From the cell containing the given text, extract its center point as [x, y] coordinate. 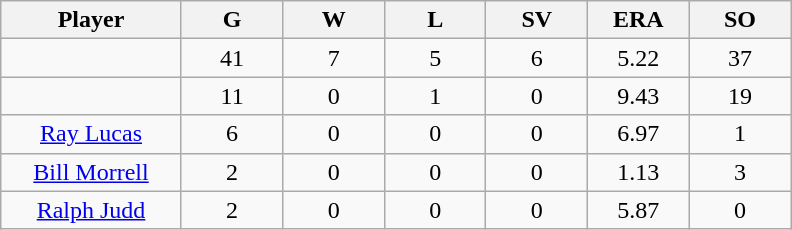
L [435, 20]
Bill Morrell [92, 172]
5.87 [639, 210]
Ray Lucas [92, 134]
11 [232, 96]
19 [740, 96]
5 [435, 58]
37 [740, 58]
SO [740, 20]
SV [537, 20]
Player [92, 20]
7 [334, 58]
5.22 [639, 58]
3 [740, 172]
G [232, 20]
Ralph Judd [92, 210]
1.13 [639, 172]
41 [232, 58]
W [334, 20]
ERA [639, 20]
9.43 [639, 96]
6.97 [639, 134]
